Locate the cell with the specified text and output its [x, y] center coordinate. 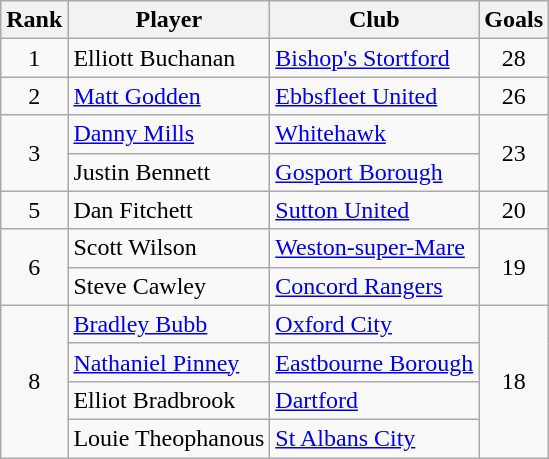
6 [34, 267]
Dan Fitchett [169, 210]
Bishop's Stortford [374, 58]
Oxford City [374, 324]
26 [514, 96]
Ebbsfleet United [374, 96]
3 [34, 153]
Dartford [374, 400]
Justin Bennett [169, 172]
Goals [514, 20]
Scott Wilson [169, 248]
St Albans City [374, 438]
Bradley Bubb [169, 324]
1 [34, 58]
Elliot Bradbrook [169, 400]
8 [34, 381]
Weston-super-Mare [374, 248]
Sutton United [374, 210]
Steve Cawley [169, 286]
5 [34, 210]
Whitehawk [374, 134]
Eastbourne Borough [374, 362]
23 [514, 153]
Player [169, 20]
Elliott Buchanan [169, 58]
2 [34, 96]
18 [514, 381]
Louie Theophanous [169, 438]
Matt Godden [169, 96]
19 [514, 267]
Rank [34, 20]
28 [514, 58]
Club [374, 20]
20 [514, 210]
Danny Mills [169, 134]
Gosport Borough [374, 172]
Concord Rangers [374, 286]
Nathaniel Pinney [169, 362]
